Locate the cell with the specified text and output its (x, y) center coordinate. 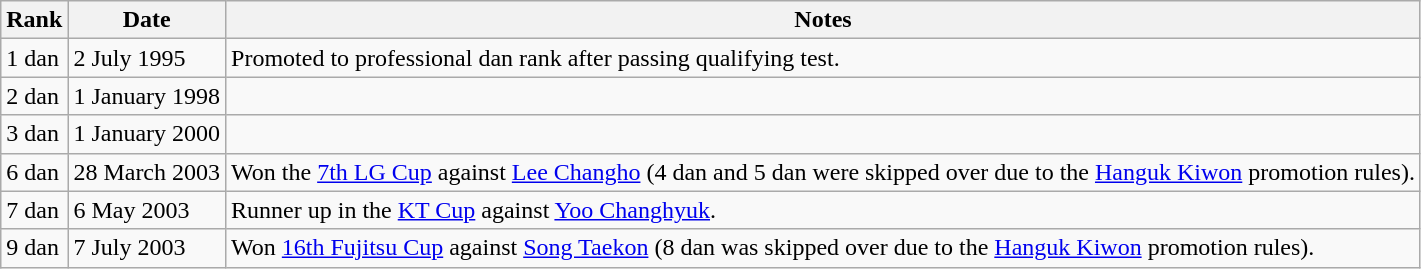
Rank (34, 20)
2 July 1995 (147, 58)
Date (147, 20)
7 July 2003 (147, 248)
1 January 1998 (147, 96)
Won 16th Fujitsu Cup against Song Taekon (8 dan was skipped over due to the Hanguk Kiwon promotion rules). (824, 248)
3 dan (34, 134)
6 May 2003 (147, 210)
Won the 7th LG Cup against Lee Changho (4 dan and 5 dan were skipped over due to the Hanguk Kiwon promotion rules). (824, 172)
6 dan (34, 172)
1 January 2000 (147, 134)
1 dan (34, 58)
Runner up in the KT Cup against Yoo Changhyuk. (824, 210)
9 dan (34, 248)
28 March 2003 (147, 172)
7 dan (34, 210)
2 dan (34, 96)
Notes (824, 20)
Promoted to professional dan rank after passing qualifying test. (824, 58)
